Pinpoint the cell where the given text exists, returning its (x, y) midpoint coordinate. 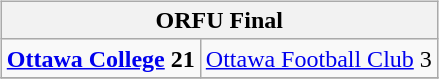
Ottawa College 21 (100, 58)
Ottawa Football Club 3 (318, 58)
ORFU Final (219, 20)
